Pinpoint the cell where the given text exists, returning its (X, Y) midpoint coordinate. 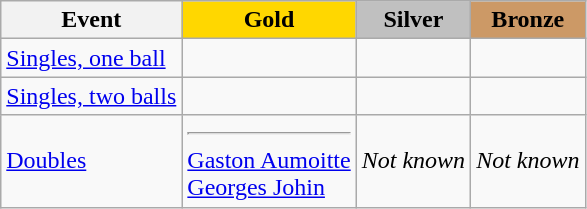
Gold (269, 20)
Silver (413, 20)
Event (92, 20)
Singles, one ball (92, 58)
Singles, two balls (92, 96)
Bronze (528, 20)
Doubles (92, 161)
Gaston AumoitteGeorges Johin (269, 161)
